Determine the [X, Y] coordinate at the center of the cell enclosing the given text.  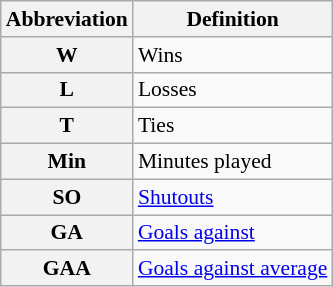
Losses [233, 90]
Goals against average [233, 269]
Shutouts [233, 197]
GAA [67, 269]
L [67, 90]
GA [67, 233]
Min [67, 162]
T [67, 126]
Definition [233, 19]
W [67, 55]
Wins [233, 55]
SO [67, 197]
Ties [233, 126]
Goals against [233, 233]
Minutes played [233, 162]
Abbreviation [67, 19]
